Search for the cell housing the specified text and yield its (X, Y) center coordinate. 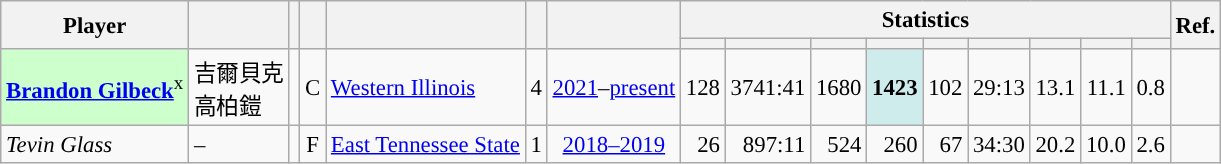
2018–2019 (614, 145)
260 (895, 145)
East Tennessee State (426, 145)
1423 (895, 88)
Tevin Glass (95, 145)
4 (536, 88)
897:11 (768, 145)
3741:41 (768, 88)
C (313, 88)
2021–present (614, 88)
2.6 (1150, 145)
10.0 (1106, 145)
34:30 (1000, 145)
67 (946, 145)
11.1 (1106, 88)
13.1 (1055, 88)
Ref. (1195, 25)
0.8 (1150, 88)
Brandon Gilbeckx (95, 88)
102 (946, 88)
Player (95, 25)
1680 (839, 88)
128 (704, 88)
吉爾貝克高柏鎧 (240, 88)
29:13 (1000, 88)
20.2 (1055, 145)
26 (704, 145)
Western Illinois (426, 88)
524 (839, 145)
F (313, 145)
– (240, 145)
Statistics (926, 20)
1 (536, 145)
